Pinpoint the cell where the given text exists, returning its (x, y) midpoint coordinate. 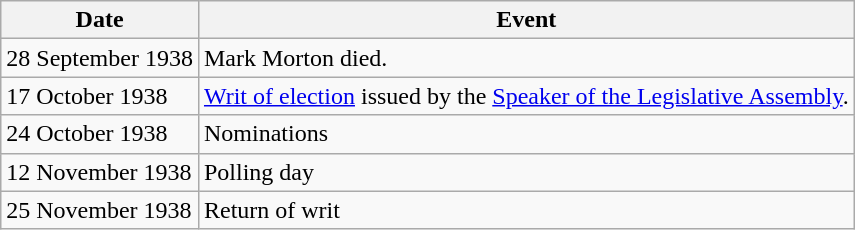
28 September 1938 (100, 58)
17 October 1938 (100, 96)
24 October 1938 (100, 134)
Polling day (526, 172)
12 November 1938 (100, 172)
Date (100, 20)
25 November 1938 (100, 210)
Return of writ (526, 210)
Nominations (526, 134)
Mark Morton died. (526, 58)
Writ of election issued by the Speaker of the Legislative Assembly. (526, 96)
Event (526, 20)
